Locate the cell with the specified text and output its (X, Y) center coordinate. 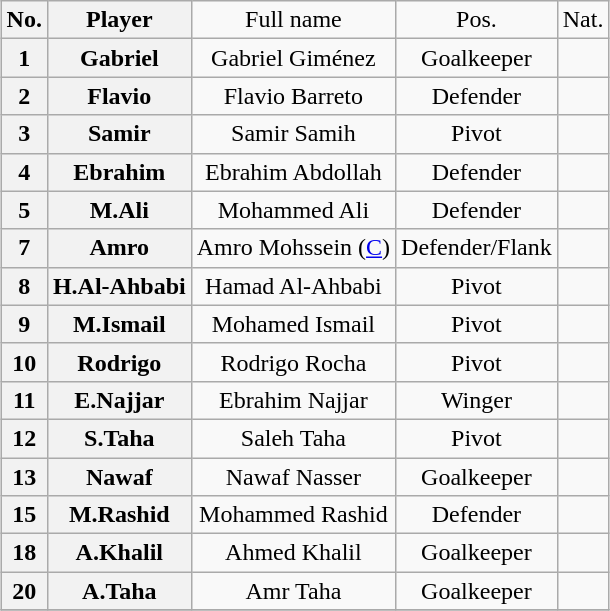
4 (24, 172)
Ebrahim Najjar (293, 400)
Mohammed Rashid (293, 515)
11 (24, 400)
1 (24, 58)
Flavio Barreto (293, 96)
S.Taha (119, 438)
3 (24, 134)
M.Ismail (119, 324)
Defender/Flank (477, 248)
Pos. (477, 20)
M.Ali (119, 210)
9 (24, 324)
No. (24, 20)
7 (24, 248)
Nat. (583, 20)
Ebrahim (119, 172)
H.Al-Ahbabi (119, 286)
Mohammed Ali (293, 210)
Rodrigo Rocha (293, 362)
Amro (119, 248)
Ebrahim Abdollah (293, 172)
Gabriel Giménez (293, 58)
Samir (119, 134)
Winger (477, 400)
Nawaf Nasser (293, 477)
Amro Mohssein (C) (293, 248)
20 (24, 591)
Amr Taha (293, 591)
M.Rashid (119, 515)
Gabriel (119, 58)
18 (24, 553)
Flavio (119, 96)
Mohamed Ismail (293, 324)
A.Taha (119, 591)
E.Najjar (119, 400)
Ahmed Khalil (293, 553)
8 (24, 286)
Player (119, 20)
A.Khalil (119, 553)
12 (24, 438)
13 (24, 477)
Hamad Al-Ahbabi (293, 286)
Rodrigo (119, 362)
Nawaf (119, 477)
10 (24, 362)
Full name (293, 20)
2 (24, 96)
5 (24, 210)
15 (24, 515)
Samir Samih (293, 134)
Saleh Taha (293, 438)
